From the cell containing the given text, extract its center point as (x, y) coordinate. 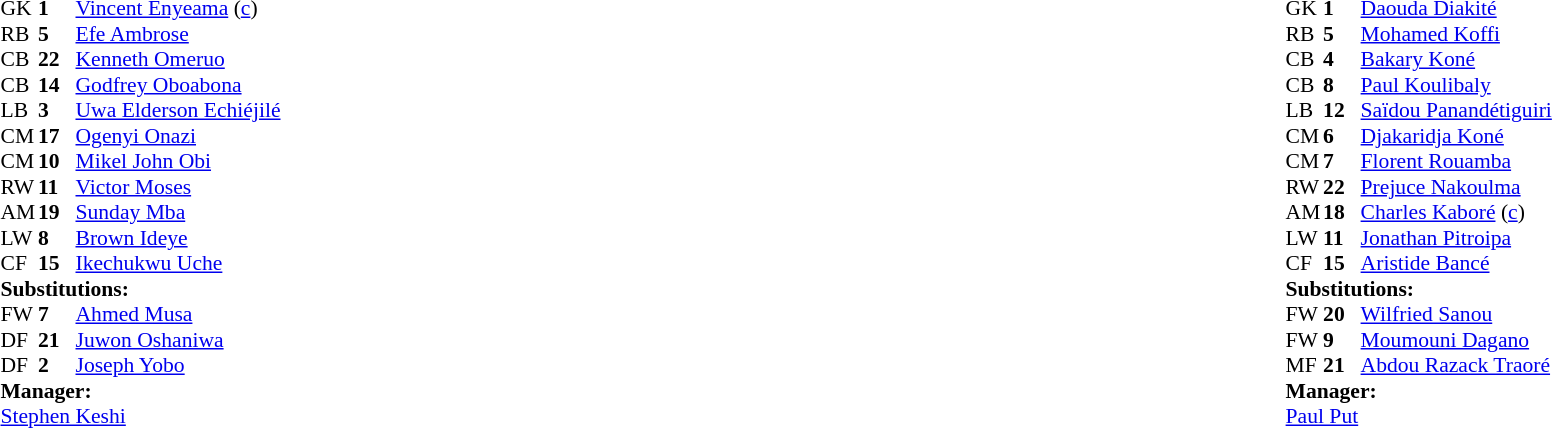
Godfrey Oboabona (178, 85)
Aristide Bancé (1456, 263)
Uwa Elderson Echiéjilé (178, 111)
3 (57, 111)
Bakary Koné (1456, 59)
Paul Koulibaly (1456, 85)
Prejuce Nakoulma (1456, 187)
Wilfried Sanou (1456, 315)
Kenneth Omeruo (178, 59)
12 (1342, 111)
Ikechukwu Uche (178, 263)
Juwon Oshaniwa (178, 340)
4 (1342, 59)
Sunday Mba (178, 213)
10 (57, 161)
Joseph Yobo (178, 365)
Mikel John Obi (178, 161)
Saïdou Panandétiguiri (1456, 111)
6 (1342, 136)
MF (1305, 365)
19 (57, 213)
Charles Kaboré (c) (1456, 213)
2 (57, 365)
20 (1342, 315)
18 (1342, 213)
Abdou Razack Traoré (1456, 365)
Jonathan Pitroipa (1456, 238)
9 (1342, 340)
Brown Ideye (178, 238)
14 (57, 85)
Efe Ambrose (178, 34)
Ahmed Musa (178, 315)
Moumouni Dagano (1456, 340)
Ogenyi Onazi (178, 136)
Djakaridja Koné (1456, 136)
Florent Rouamba (1456, 161)
Mohamed Koffi (1456, 34)
Victor Moses (178, 187)
17 (57, 136)
